Provide the [X, Y] coordinate of the cell's center where the given text is located.  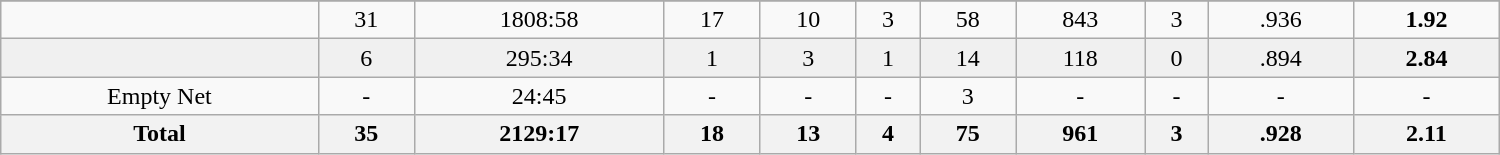
0 [1176, 58]
2.84 [1427, 58]
13 [808, 134]
14 [968, 58]
2129:17 [539, 134]
10 [808, 20]
843 [1080, 20]
.894 [1281, 58]
2.11 [1427, 134]
31 [366, 20]
1.92 [1427, 20]
Empty Net [160, 96]
961 [1080, 134]
Total [160, 134]
75 [968, 134]
24:45 [539, 96]
35 [366, 134]
18 [712, 134]
58 [968, 20]
118 [1080, 58]
.936 [1281, 20]
4 [888, 134]
1808:58 [539, 20]
6 [366, 58]
295:34 [539, 58]
17 [712, 20]
.928 [1281, 134]
